Scan for the cell matching the given text and deliver its (x, y) coordinate at center. 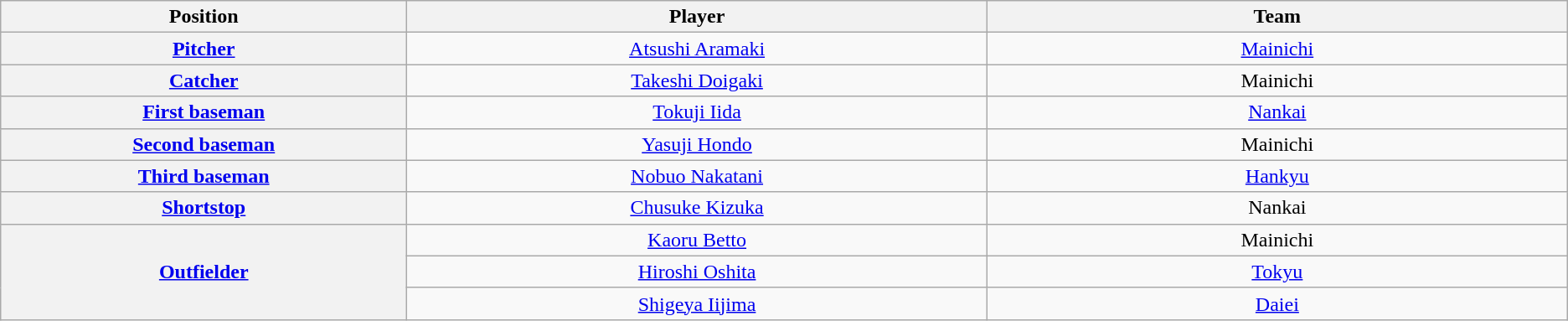
Chusuke Kizuka (697, 208)
Player (697, 17)
Outfielder (204, 272)
First baseman (204, 112)
Yasuji Hondo (697, 144)
Position (204, 17)
Hankyu (1277, 176)
Hiroshi Oshita (697, 272)
Kaoru Betto (697, 240)
Nobuo Nakatani (697, 176)
Atsushi Aramaki (697, 49)
Shigeya Iijima (697, 303)
Daiei (1277, 303)
Pitcher (204, 49)
Takeshi Doigaki (697, 80)
Tokuji Iida (697, 112)
Catcher (204, 80)
Third baseman (204, 176)
Second baseman (204, 144)
Shortstop (204, 208)
Tokyu (1277, 272)
Team (1277, 17)
